From the cell containing the given text, extract its center point as (x, y) coordinate. 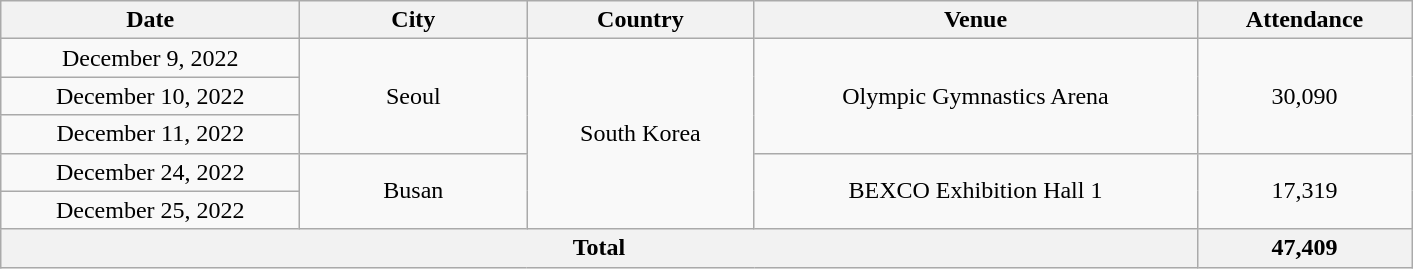
December 25, 2022 (150, 210)
BEXCO Exhibition Hall 1 (976, 191)
Busan (414, 191)
Olympic Gymnastics Arena (976, 96)
December 10, 2022 (150, 96)
Attendance (1304, 20)
Seoul (414, 96)
December 11, 2022 (150, 134)
Total (599, 248)
City (414, 20)
Country (640, 20)
30,090 (1304, 96)
December 9, 2022 (150, 58)
17,319 (1304, 191)
47,409 (1304, 248)
South Korea (640, 134)
December 24, 2022 (150, 172)
Venue (976, 20)
Date (150, 20)
